From the cell containing the given text, extract its center point as [X, Y] coordinate. 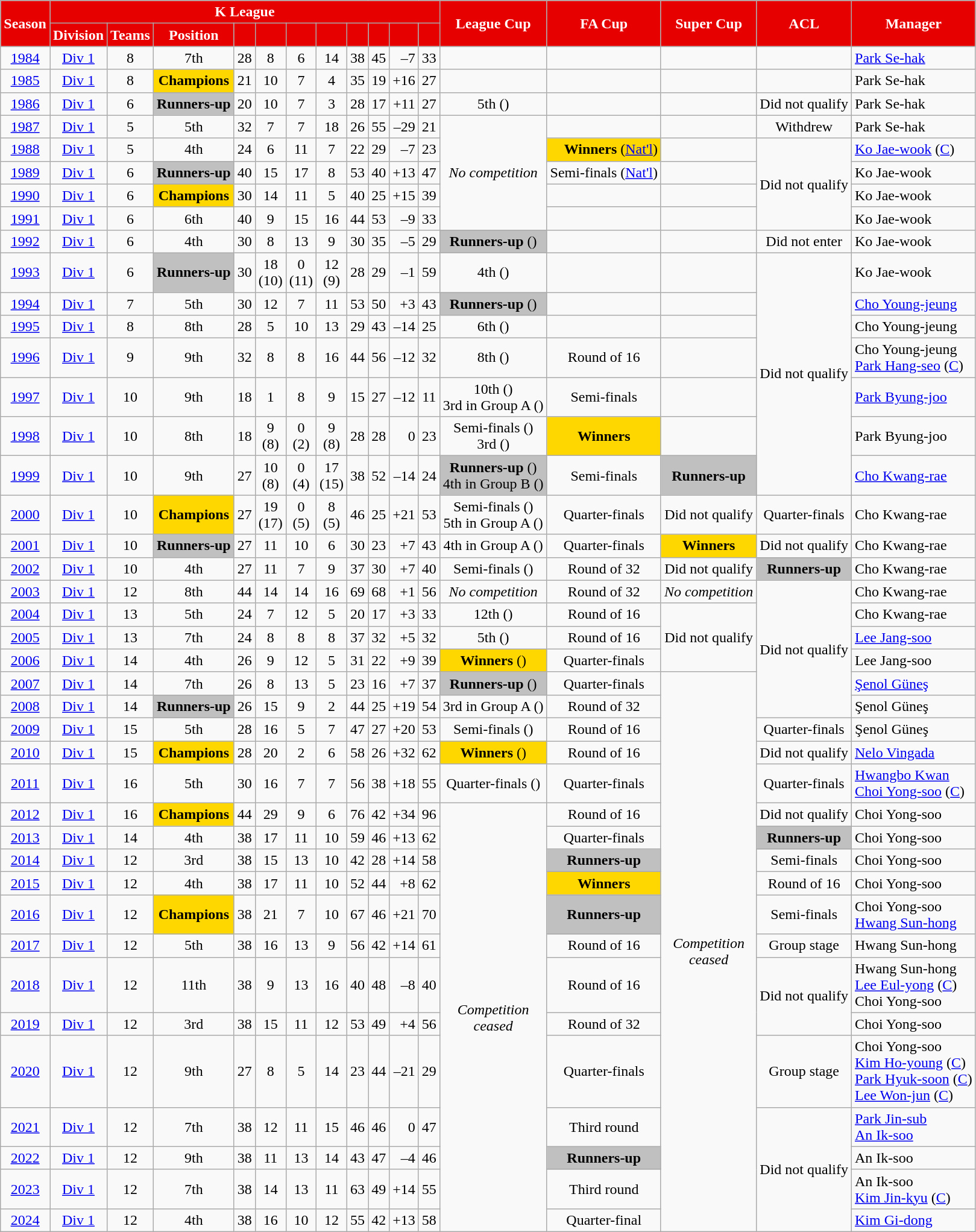
2016 [25, 914]
2023 [25, 1189]
–29 [404, 127]
K League [245, 12]
6th [194, 218]
10th ()3rd in Group A () [493, 397]
Ko Jae-wook (C) [914, 150]
2000 [25, 515]
1993 [25, 273]
10(8) [270, 475]
54 [429, 706]
+1 [404, 592]
1987 [25, 127]
Division [78, 35]
76 [358, 815]
FA Cup [604, 24]
2018 [25, 985]
3rd in Group A () [493, 706]
Did not enter [804, 241]
1985 [25, 81]
Hwangbo Kwan Choi Yong-soo (C) [914, 784]
2017 [25, 946]
1996 [25, 358]
1994 [25, 303]
Kim Gi-dong [914, 1220]
12(9) [332, 273]
Position [194, 35]
8(5) [332, 515]
Choi Yong-soo Hwang Sun-hong [914, 914]
0(5) [301, 515]
2011 [25, 784]
96 [429, 815]
ACL [804, 24]
+5 [404, 637]
2022 [25, 1158]
Manager [914, 24]
1992 [25, 241]
+18 [404, 784]
+15 [404, 195]
50 [379, 303]
An Ik-soo [914, 1158]
1999 [25, 475]
Hwang Sun-hong [914, 946]
4th in Group A () [493, 546]
Runners-up ()4th in Group B () [493, 475]
1986 [25, 104]
3 [332, 104]
Withdrew [804, 127]
4th () [493, 273]
1997 [25, 397]
+32 [404, 752]
+8 [404, 883]
67 [358, 914]
2012 [25, 815]
2007 [25, 683]
2003 [25, 592]
–21 [404, 1071]
Winners (Nat'l) [604, 150]
2015 [25, 883]
Super Cup [708, 24]
Season [25, 24]
Teams [130, 35]
1988 [25, 150]
+19 [404, 706]
2020 [25, 1071]
1 [270, 397]
1990 [25, 195]
68 [379, 592]
2004 [25, 614]
0(2) [301, 437]
–9 [404, 218]
+4 [404, 1024]
–5 [404, 241]
+11 [404, 104]
1995 [25, 327]
Park Jin-sub An Ik-soo [914, 1126]
2002 [25, 569]
2001 [25, 546]
An Ik-soo Kim Jin-kyu (C) [914, 1189]
1989 [25, 172]
2005 [25, 637]
70 [429, 914]
1991 [25, 218]
1998 [25, 437]
17(15) [332, 475]
48 [379, 985]
2009 [25, 729]
45 [379, 58]
Quarter-final [604, 1220]
Choi Yong-soo Kim Ho-young (C) Park Hyuk-soon (C) Lee Won-jun (C) [914, 1071]
69 [358, 592]
Semi-finals ()5th in Group A () [493, 515]
19 [379, 81]
6th () [493, 327]
Cho Young-jeung Park Hang-seo (C) [914, 358]
2021 [25, 1126]
1984 [25, 58]
12th () [493, 614]
18(10) [270, 273]
11th [194, 985]
63 [358, 1189]
2024 [25, 1220]
Nelo Vingada [914, 752]
2019 [25, 1024]
2014 [25, 861]
2013 [25, 838]
2006 [25, 660]
0(4) [301, 475]
+16 [404, 81]
2010 [25, 752]
Semi-finals (Nat'l) [604, 172]
0(11) [301, 273]
+9 [404, 660]
Quarter-finals () [493, 784]
–4 [404, 1158]
Semi-finals ()3rd () [493, 437]
–1 [404, 273]
4 [332, 81]
–8 [404, 985]
31 [358, 660]
61 [429, 946]
8th () [493, 358]
19(17) [270, 515]
2008 [25, 706]
+20 [404, 729]
+34 [404, 815]
League Cup [493, 24]
Hwang Sun-hong Lee Eul-yong (C) Choi Yong-soo [914, 985]
